Determine the (x, y) coordinate at the center of the cell enclosing the given text.  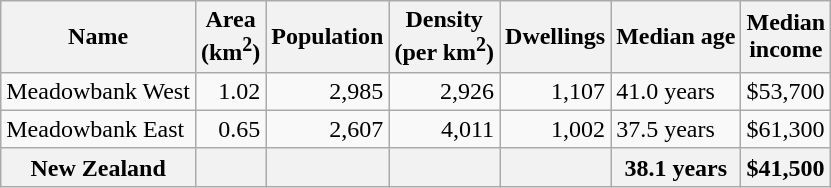
New Zealand (98, 167)
Name (98, 37)
0.65 (230, 129)
4,011 (444, 129)
$41,500 (786, 167)
38.1 years (676, 167)
2,985 (328, 91)
2,607 (328, 129)
1.02 (230, 91)
2,926 (444, 91)
Median age (676, 37)
Area(km2) (230, 37)
$61,300 (786, 129)
Density(per km2) (444, 37)
$53,700 (786, 91)
Population (328, 37)
41.0 years (676, 91)
Meadowbank East (98, 129)
1,002 (556, 129)
Dwellings (556, 37)
Medianincome (786, 37)
Meadowbank West (98, 91)
37.5 years (676, 129)
1,107 (556, 91)
